Return the [x, y] coordinate for the center point of the cell that contains the specified text.  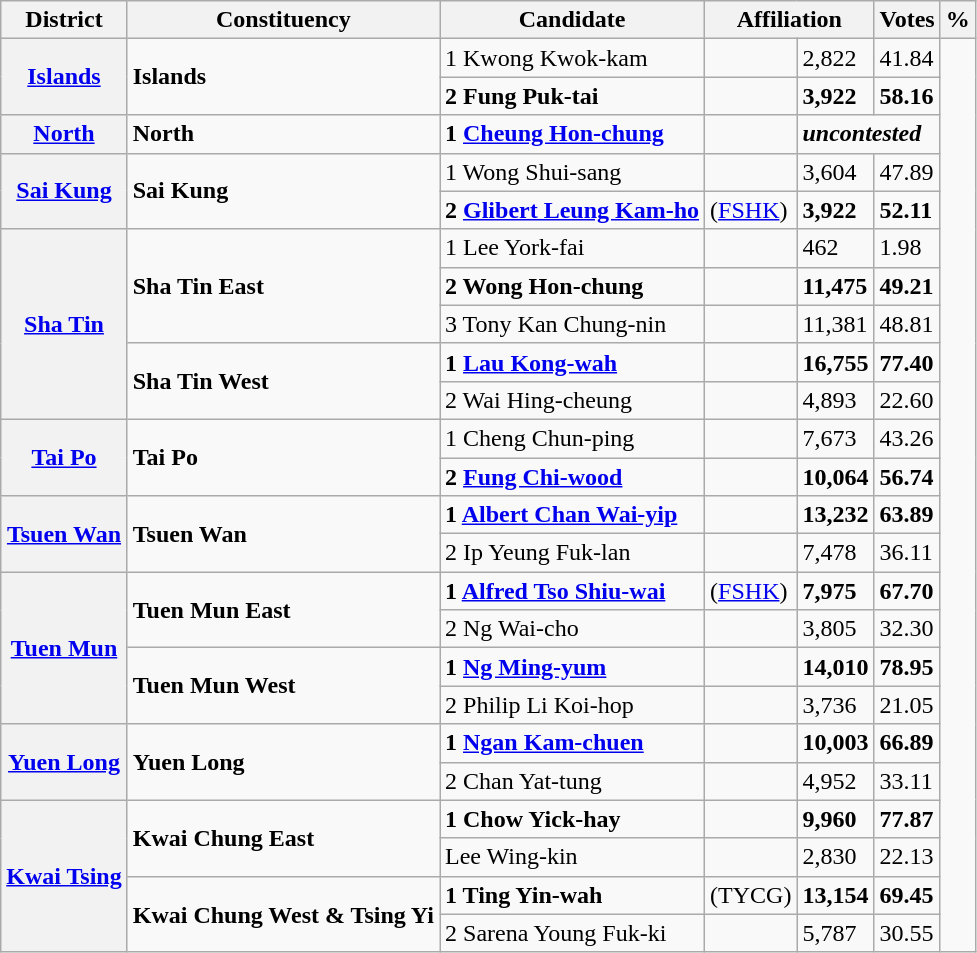
Candidate [572, 20]
Sha Tin [64, 324]
43.26 [907, 438]
47.89 [907, 172]
1 Ngan Kam-chuen [572, 743]
7,478 [836, 553]
2,822 [836, 58]
66.89 [907, 743]
11,381 [836, 324]
2 Ip Yeung Fuk-lan [572, 553]
48.81 [907, 324]
3,805 [836, 629]
2 Chan Yat-tung [572, 781]
Kwai Chung West & Tsing Yi [283, 914]
1 Wong Shui-sang [572, 172]
4,952 [836, 781]
Kwai Tsing [64, 876]
Constituency [283, 20]
14,010 [836, 667]
Affiliation [790, 20]
10,064 [836, 477]
1 Chow Yick-hay [572, 819]
41.84 [907, 58]
3,604 [836, 172]
1 Lee York-fai [572, 248]
49.21 [907, 286]
52.11 [907, 210]
2 Fung Chi-wood [572, 477]
33.11 [907, 781]
67.70 [907, 591]
1 Alfred Tso Shiu-wai [572, 591]
462 [836, 248]
uncontested [868, 134]
9,960 [836, 819]
1 Ng Ming-yum [572, 667]
Votes [907, 20]
1.98 [907, 248]
2 Fung Puk-tai [572, 96]
1 Kwong Kwok-kam [572, 58]
1 Lau Kong-wah [572, 362]
5,787 [836, 933]
11,475 [836, 286]
Kwai Chung East [283, 838]
Tuen Mun East [283, 610]
District [64, 20]
Lee Wing-kin [572, 857]
(TYCG) [751, 895]
2,830 [836, 857]
56.74 [907, 477]
2 Sarena Young Fuk-ki [572, 933]
22.60 [907, 400]
36.11 [907, 553]
1 Ting Yin-wah [572, 895]
4,893 [836, 400]
1 Cheung Hon-chung [572, 134]
69.45 [907, 895]
2 Philip Li Koi-hop [572, 705]
% [958, 20]
77.87 [907, 819]
3,736 [836, 705]
13,232 [836, 515]
77.40 [907, 362]
21.05 [907, 705]
7,673 [836, 438]
78.95 [907, 667]
Sha Tin West [283, 381]
7,975 [836, 591]
2 Ng Wai-cho [572, 629]
58.16 [907, 96]
2 Glibert Leung Kam-ho [572, 210]
1 Albert Chan Wai-yip [572, 515]
10,003 [836, 743]
2 Wong Hon-chung [572, 286]
63.89 [907, 515]
3 Tony Kan Chung-nin [572, 324]
16,755 [836, 362]
Sha Tin East [283, 286]
1 Cheng Chun-ping [572, 438]
13,154 [836, 895]
32.30 [907, 629]
Tuen Mun [64, 648]
Tuen Mun West [283, 686]
22.13 [907, 857]
2 Wai Hing-cheung [572, 400]
30.55 [907, 933]
